Pinpoint the cell where the given text exists, returning its [X, Y] midpoint coordinate. 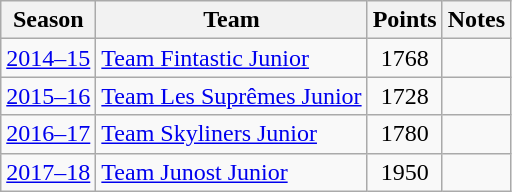
Season [48, 20]
Team Junost Junior [232, 172]
1768 [404, 58]
1780 [404, 134]
Team Fintastic Junior [232, 58]
2015–16 [48, 96]
1950 [404, 172]
Team [232, 20]
Team Les Suprêmes Junior [232, 96]
Points [404, 20]
Notes [476, 20]
Team Skyliners Junior [232, 134]
2014–15 [48, 58]
2017–18 [48, 172]
1728 [404, 96]
2016–17 [48, 134]
